For the text-containing cell, return its midpoint in (x, y) coordinate format. 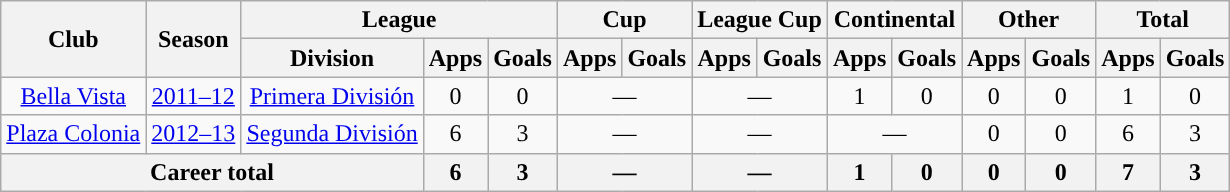
Bella Vista (74, 96)
2012–13 (194, 134)
7 (1128, 172)
Plaza Colonia (74, 134)
Other (1029, 20)
League (400, 20)
Career total (212, 172)
Total (1163, 20)
League Cup (760, 20)
Continental (894, 20)
Segunda División (332, 134)
Primera División (332, 96)
2011–12 (194, 96)
Club (74, 39)
Season (194, 39)
Cup (624, 20)
Division (332, 58)
